Find where the given text appears and provide that cell's center as (X, Y) coordinate. 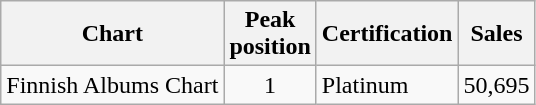
Sales (496, 34)
Platinum (387, 85)
Finnish Albums Chart (112, 85)
50,695 (496, 85)
1 (270, 85)
Certification (387, 34)
Chart (112, 34)
Peakposition (270, 34)
